Capture the cell that displays the provided text and extract its (X, Y) central coordinate. 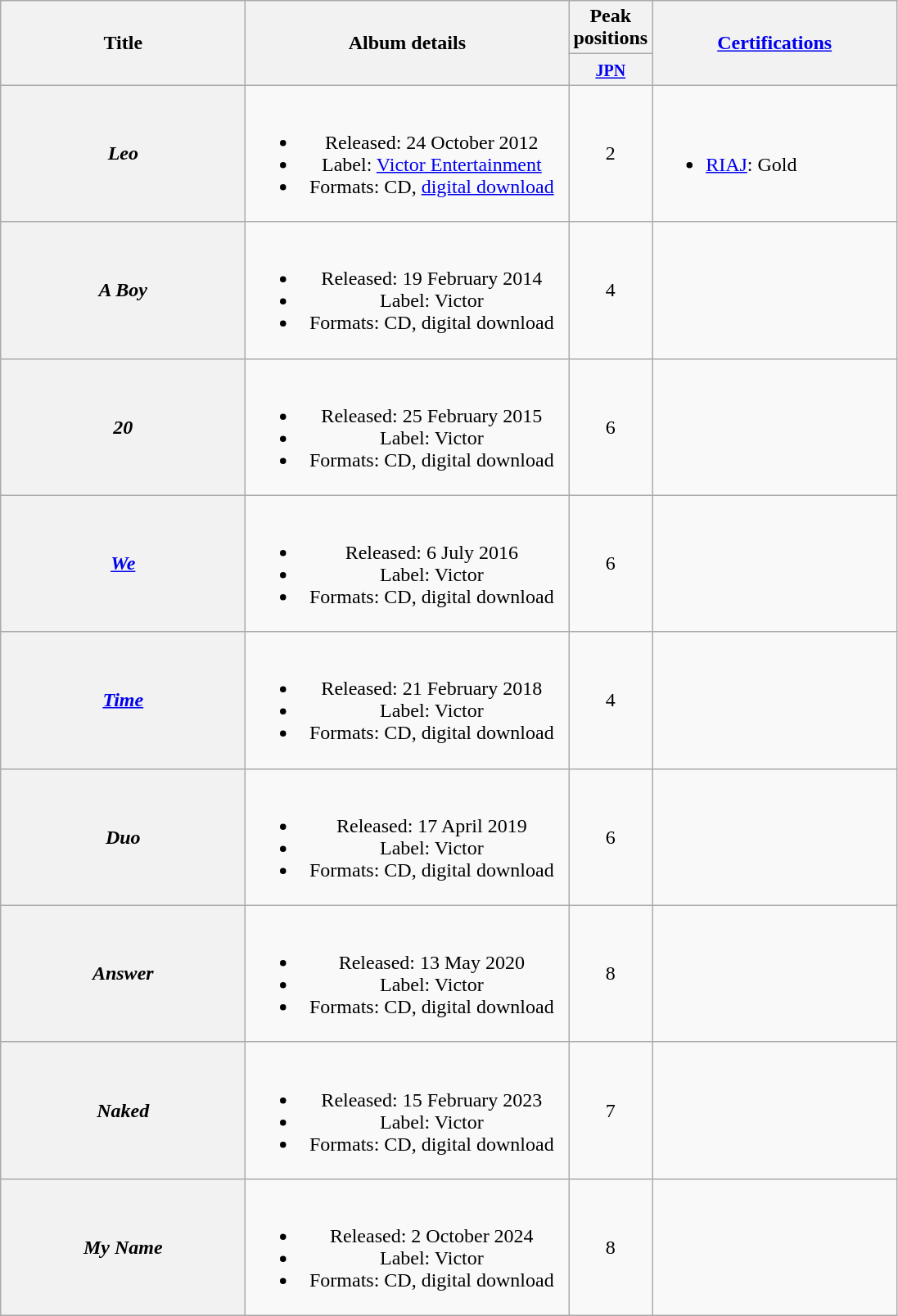
Time (123, 701)
RIAJ: Gold (774, 154)
2 (611, 154)
Released: 24 October 2012 Label: Victor EntertainmentFormats: CD, digital download (408, 154)
Released: 21 February 2018 Label: VictorFormats: CD, digital download (408, 701)
Peak positions (611, 28)
JPN (611, 70)
Certifications (774, 43)
Naked (123, 1110)
Album details (408, 43)
Released: 25 February 2015 Label: VictorFormats: CD, digital download (408, 427)
20 (123, 427)
Released: 2 October 2024Label: VictorFormats: CD, digital download (408, 1247)
Released: 17 April 2019 Label: VictorFormats: CD, digital download (408, 836)
Duo (123, 836)
Title (123, 43)
Leo (123, 154)
Released: 19 February 2014 Label: VictorFormats: CD, digital download (408, 290)
Released: 15 February 2023Label: VictorFormats: CD, digital download (408, 1110)
Released: 6 July 2016 Label: VictorFormats: CD, digital download (408, 563)
Answer (123, 974)
We (123, 563)
Released: 13 May 2020Label: VictorFormats: CD, digital download (408, 974)
7 (611, 1110)
A Boy (123, 290)
My Name (123, 1247)
